Detect which cell encompasses the target text, then output its [x, y] center coordinate. 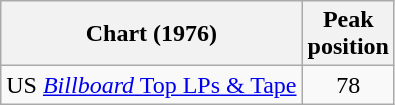
78 [348, 85]
Chart (1976) [152, 34]
Peakposition [348, 34]
US Billboard Top LPs & Tape [152, 85]
